Determine the [X, Y] coordinate at the center of the cell enclosing the given text.  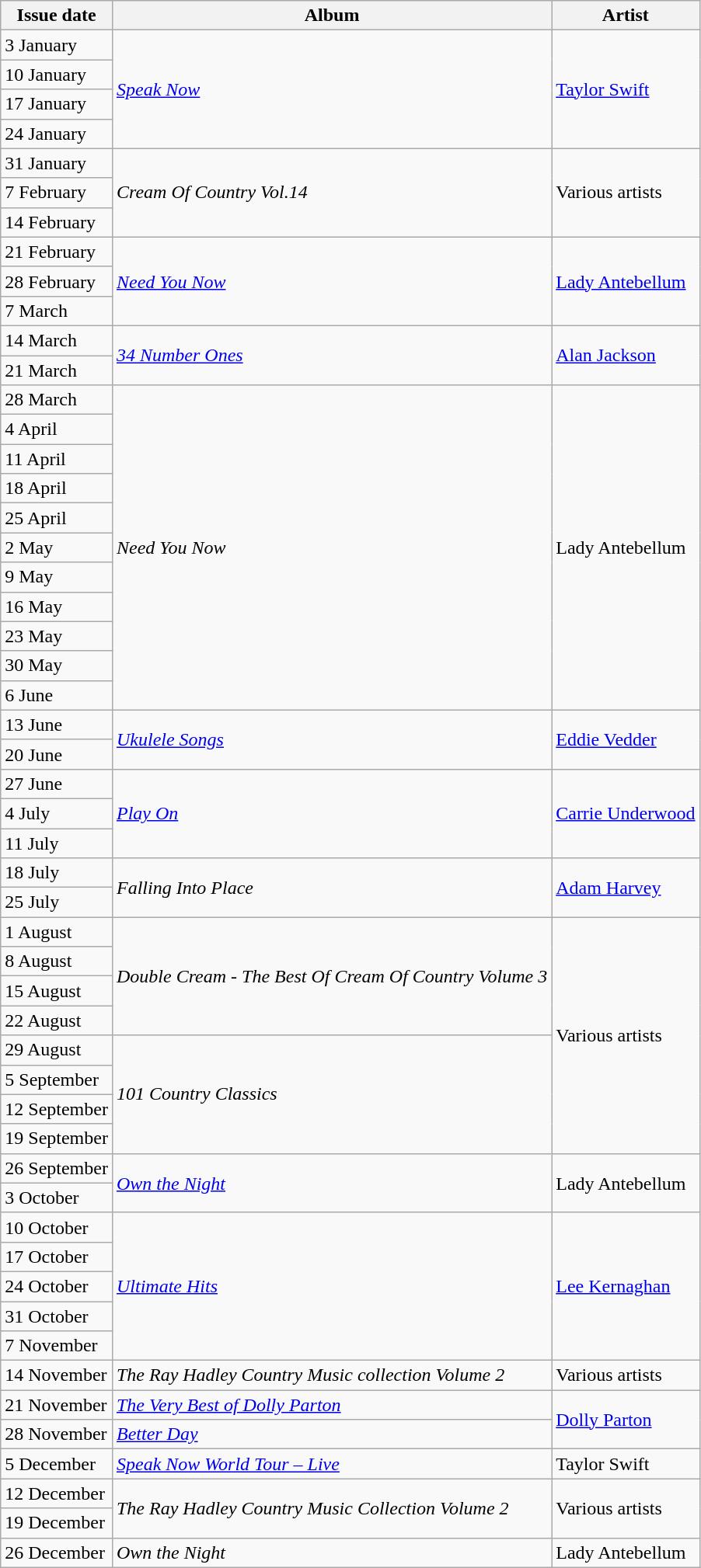
12 December [57, 1493]
7 February [57, 193]
21 November [57, 1405]
11 April [57, 459]
15 August [57, 991]
2 May [57, 548]
Double Cream - The Best Of Cream Of Country Volume 3 [331, 976]
26 December [57, 1552]
3 January [57, 45]
24 January [57, 134]
Alan Jackson [626, 355]
34 Number Ones [331, 355]
14 March [57, 340]
1 August [57, 932]
21 February [57, 252]
11 July [57, 843]
Carrie Underwood [626, 813]
Album [331, 16]
9 May [57, 577]
5 September [57, 1080]
6 June [57, 695]
31 October [57, 1316]
23 May [57, 636]
The Ray Hadley Country Music Collection Volume 2 [331, 1508]
Artist [626, 16]
25 July [57, 902]
14 November [57, 1375]
19 September [57, 1139]
18 April [57, 488]
4 July [57, 813]
Issue date [57, 16]
14 February [57, 222]
31 January [57, 163]
30 May [57, 666]
Falling Into Place [331, 888]
17 January [57, 104]
3 October [57, 1198]
10 October [57, 1227]
16 May [57, 607]
26 September [57, 1168]
Eddie Vedder [626, 739]
Adam Harvey [626, 888]
101 Country Classics [331, 1094]
28 March [57, 400]
Dolly Parton [626, 1420]
Cream Of Country Vol.14 [331, 193]
19 December [57, 1523]
7 November [57, 1346]
29 August [57, 1050]
24 October [57, 1286]
22 August [57, 1020]
27 June [57, 784]
28 November [57, 1434]
13 June [57, 725]
7 March [57, 311]
21 March [57, 370]
10 January [57, 75]
25 April [57, 518]
Lee Kernaghan [626, 1286]
4 April [57, 429]
Better Day [331, 1434]
Ukulele Songs [331, 739]
The Very Best of Dolly Parton [331, 1405]
8 August [57, 961]
12 September [57, 1109]
17 October [57, 1257]
Ultimate Hits [331, 1286]
The Ray Hadley Country Music collection Volume 2 [331, 1375]
18 July [57, 873]
Speak Now World Tour – Live [331, 1464]
Speak Now [331, 89]
5 December [57, 1464]
20 June [57, 754]
28 February [57, 281]
Play On [331, 813]
